Identify which cell holds the provided text, then report its (x, y) central coordinate. 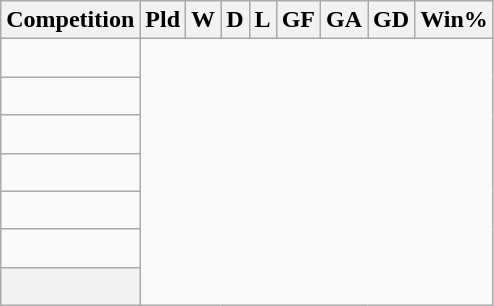
Pld (163, 20)
W (204, 20)
Win% (454, 20)
GD (392, 20)
GA (344, 20)
GF (298, 20)
L (262, 20)
D (235, 20)
Competition (70, 20)
